Search for the cell housing the specified text and yield its [X, Y] center coordinate. 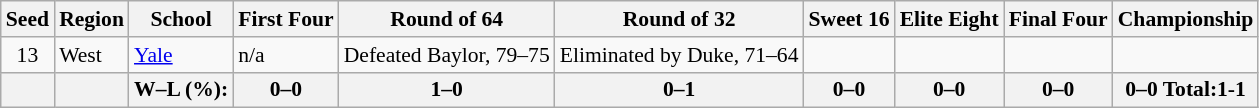
Seed [28, 19]
First Four [286, 19]
Yale [181, 55]
Defeated Baylor, 79–75 [447, 55]
Region [92, 19]
13 [28, 55]
Final Four [1058, 19]
Sweet 16 [850, 19]
W–L (%): [181, 90]
0–1 [680, 90]
West [92, 55]
Eliminated by Duke, 71–64 [680, 55]
Elite Eight [950, 19]
Round of 64 [447, 19]
School [181, 19]
0–0 Total:1-1 [1186, 90]
Round of 32 [680, 19]
1–0 [447, 90]
n/a [286, 55]
Championship [1186, 19]
